Return the [x, y] coordinate for the center point of the cell that contains the specified text.  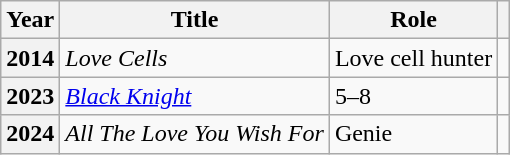
5–8 [413, 96]
Black Knight [195, 96]
2023 [30, 96]
Title [195, 20]
Love Cells [195, 58]
2014 [30, 58]
Love cell hunter [413, 58]
Genie [413, 134]
All The Love You Wish For [195, 134]
2024 [30, 134]
Role [413, 20]
Year [30, 20]
